Return (X, Y) of the center of cell containing provided text 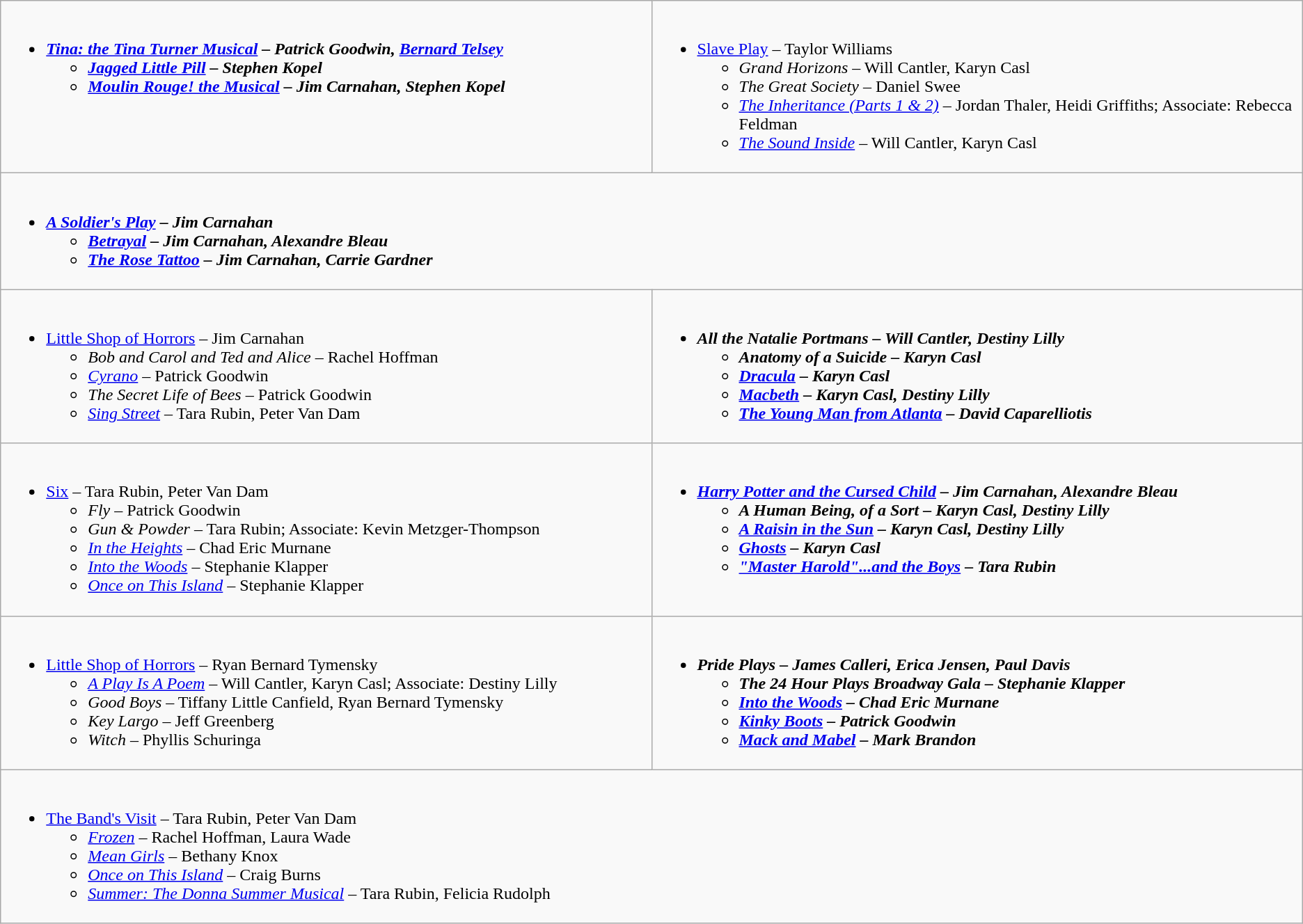
A Soldier's Play – Jim CarnahanBetrayal – Jim Carnahan, Alexandre BleauThe Rose Tattoo – Jim Carnahan, Carrie Gardner (651, 231)
